Capture the cell that displays the provided text and extract its (X, Y) central coordinate. 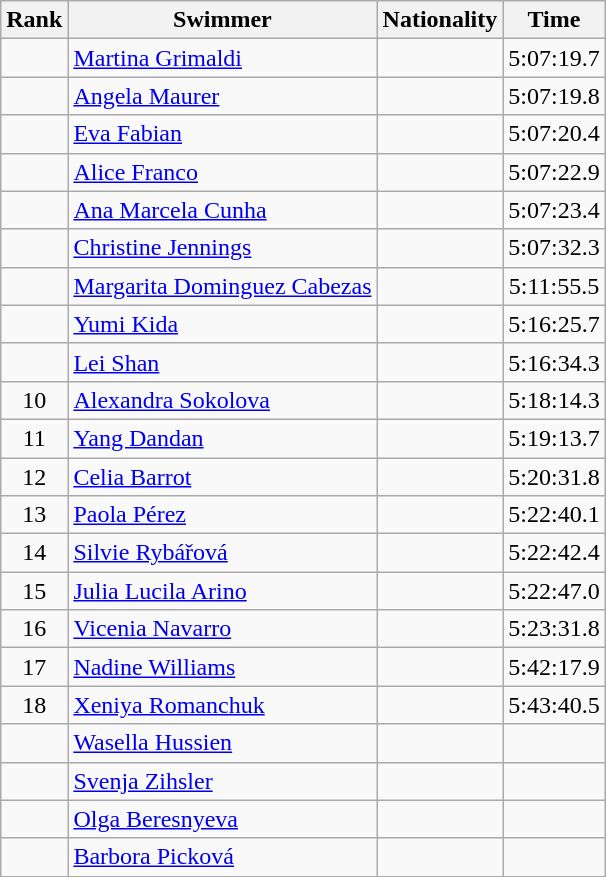
Ana Marcela Cunha (222, 210)
Svenja Zihsler (222, 781)
Silvie Rybářová (222, 553)
Alice Franco (222, 172)
Nationality (440, 20)
Paola Pérez (222, 515)
16 (34, 629)
17 (34, 667)
Julia Lucila Arino (222, 591)
13 (34, 515)
5:22:42.4 (554, 553)
Lei Shan (222, 362)
5:16:34.3 (554, 362)
Rank (34, 20)
Margarita Dominguez Cabezas (222, 286)
Christine Jennings (222, 248)
Wasella Hussien (222, 743)
Angela Maurer (222, 96)
Yang Dandan (222, 438)
12 (34, 477)
Swimmer (222, 20)
5:07:32.3 (554, 248)
5:20:31.8 (554, 477)
10 (34, 400)
5:07:20.4 (554, 134)
Alexandra Sokolova (222, 400)
Yumi Kida (222, 324)
5:23:31.8 (554, 629)
Vicenia Navarro (222, 629)
Time (554, 20)
11 (34, 438)
Martina Grimaldi (222, 58)
Olga Beresnyeva (222, 819)
5:18:14.3 (554, 400)
5:22:47.0 (554, 591)
5:22:40.1 (554, 515)
5:43:40.5 (554, 705)
Celia Barrot (222, 477)
Xeniya Romanchuk (222, 705)
Eva Fabian (222, 134)
5:07:22.9 (554, 172)
15 (34, 591)
5:07:19.8 (554, 96)
5:16:25.7 (554, 324)
14 (34, 553)
5:42:17.9 (554, 667)
18 (34, 705)
5:07:19.7 (554, 58)
5:07:23.4 (554, 210)
5:19:13.7 (554, 438)
Barbora Picková (222, 857)
5:11:55.5 (554, 286)
Nadine Williams (222, 667)
